Return [X, Y] of the center of cell containing provided text 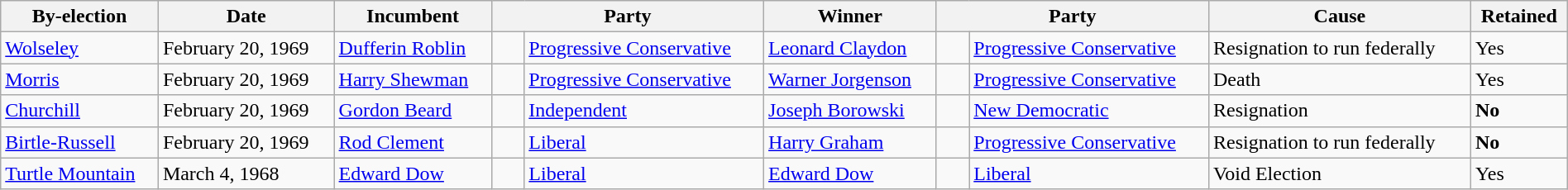
Dufferin Roblin [413, 48]
Death [1340, 79]
Leonard Claydon [850, 48]
Churchill [79, 111]
Rod Clement [413, 142]
Date [246, 17]
Harry Graham [850, 142]
By-election [79, 17]
Incumbent [413, 17]
Wolseley [79, 48]
Retained [1518, 17]
Birtle-Russell [79, 142]
Cause [1340, 17]
Morris [79, 79]
Warner Jorgenson [850, 79]
Winner [850, 17]
Void Election [1340, 173]
Harry Shewman [413, 79]
Gordon Beard [413, 111]
Turtle Mountain [79, 173]
Independent [644, 111]
New Democratic [1089, 111]
Resignation [1340, 111]
March 4, 1968 [246, 173]
Joseph Borowski [850, 111]
